Locate the cell with the specified text and output its (x, y) center coordinate. 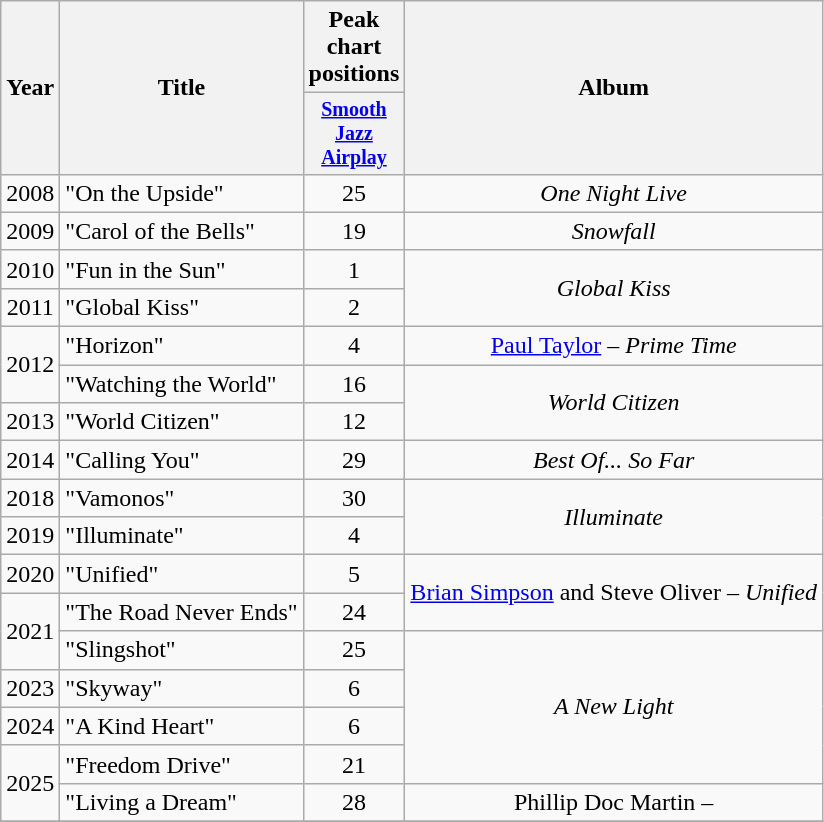
"On the Upside" (182, 193)
Phillip Doc Martin – (614, 802)
Smooth JazzAirplay (354, 134)
2013 (30, 422)
"Illuminate" (182, 536)
2 (354, 307)
Peak chart positions (354, 47)
2014 (30, 460)
2019 (30, 536)
Brian Simpson and Steve Oliver – Unified (614, 593)
2024 (30, 726)
Illuminate (614, 517)
2010 (30, 269)
Global Kiss (614, 288)
"Skyway" (182, 688)
"Unified" (182, 574)
Best Of... So Far (614, 460)
Paul Taylor – Prime Time (614, 346)
World Citizen (614, 403)
A New Light (614, 707)
2021 (30, 631)
2012 (30, 365)
"Calling You" (182, 460)
"Slingshot" (182, 650)
"Carol of the Bells" (182, 231)
"The Road Never Ends" (182, 612)
30 (354, 498)
19 (354, 231)
Year (30, 88)
"Watching the World" (182, 384)
2023 (30, 688)
One Night Live (614, 193)
"World Citizen" (182, 422)
"Freedom Drive" (182, 764)
5 (354, 574)
"A Kind Heart" (182, 726)
16 (354, 384)
28 (354, 802)
2011 (30, 307)
Title (182, 88)
2008 (30, 193)
12 (354, 422)
2009 (30, 231)
2020 (30, 574)
1 (354, 269)
2025 (30, 783)
29 (354, 460)
2018 (30, 498)
Snowfall (614, 231)
24 (354, 612)
Album (614, 88)
"Horizon" (182, 346)
"Global Kiss" (182, 307)
21 (354, 764)
"Living a Dream" (182, 802)
"Vamonos" (182, 498)
"Fun in the Sun" (182, 269)
